Capture the cell that displays the provided text and extract its (x, y) central coordinate. 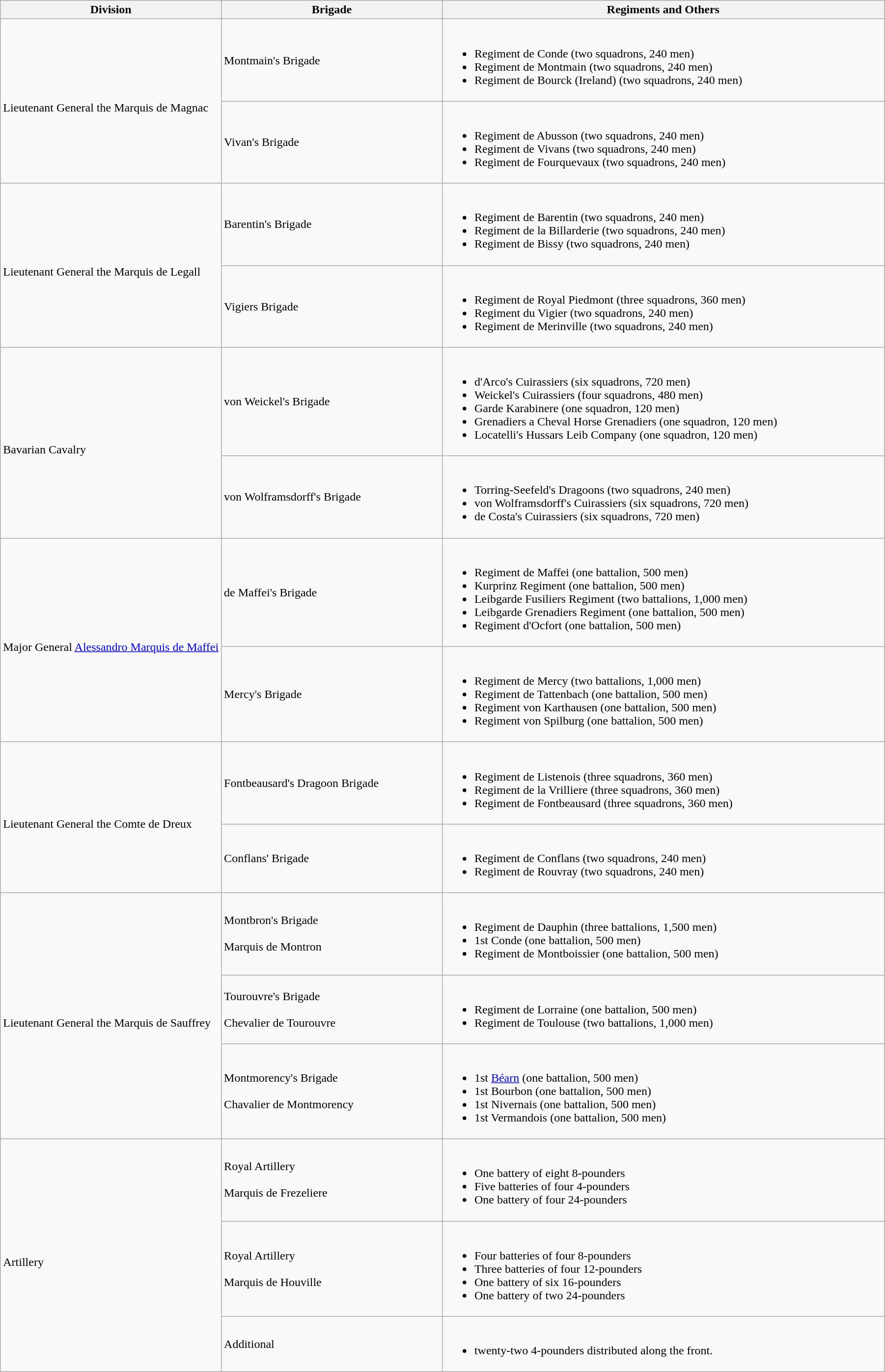
Lieutenant General the Comte de Dreux (111, 817)
Regiment de Royal Piedmont (three squadrons, 360 men)Regiment du Vigier (two squadrons, 240 men)Regiment de Merinville (two squadrons, 240 men) (663, 307)
Additional (332, 1344)
Montmain's Brigade (332, 60)
Vigiers Brigade (332, 307)
Regiment de Dauphin (three battalions, 1,500 men)1st Conde (one battalion, 500 men)Regiment de Montboissier (one battalion, 500 men) (663, 933)
Montmorency's Brigade Chavalier de Montmorency (332, 1092)
Fontbeausard's Dragoon Brigade (332, 783)
Lieutenant General the Marquis de Legall (111, 265)
Royal Artillery Marquis de Frezeliere (332, 1180)
Regiment de Barentin (two squadrons, 240 men)Regiment de la Billarderie (two squadrons, 240 men)Regiment de Bissy (two squadrons, 240 men) (663, 224)
Regiment de Lorraine (one battalion, 500 men)Regiment de Toulouse (two battalions, 1,000 men) (663, 1009)
Mercy's Brigade (332, 694)
Tourouvre's Brigade Chevalier de Tourouvre (332, 1009)
Lieutenant General the Marquis de Sauffrey (111, 1016)
von Wolframsdorff's Brigade (332, 497)
von Weickel's Brigade (332, 402)
One battery of eight 8-poundersFive batteries of four 4-poundersOne battery of four 24-pounders (663, 1180)
Regiment de Conde (two squadrons, 240 men)Regiment de Montmain (two squadrons, 240 men)Regiment de Bourck (Ireland) (two squadrons, 240 men) (663, 60)
Lieutenant General the Marquis de Magnac (111, 101)
Regiment de Abusson (two squadrons, 240 men)Regiment de Vivans (two squadrons, 240 men)Regiment de Fourquevaux (two squadrons, 240 men) (663, 142)
Major General Alessandro Marquis de Maffei (111, 640)
Brigade (332, 10)
twenty-two 4-pounders distributed along the front. (663, 1344)
Barentin's Brigade (332, 224)
Royal Artillery Marquis de Houville (332, 1269)
Artillery (111, 1256)
Montbron's Brigade Marquis de Montron (332, 933)
Regiment de Conflans (two squadrons, 240 men)Regiment de Rouvray (two squadrons, 240 men) (663, 858)
Regiments and Others (663, 10)
Vivan's Brigade (332, 142)
1st Béarn (one battalion, 500 men)1st Bourbon (one battalion, 500 men)1st Nivernais (one battalion, 500 men)1st Vermandois (one battalion, 500 men) (663, 1092)
Division (111, 10)
de Maffei's Brigade (332, 592)
Bavarian Cavalry (111, 443)
Conflans' Brigade (332, 858)
Four batteries of four 8-poundersThree batteries of four 12-poundersOne battery of six 16-poundersOne battery of two 24-pounders (663, 1269)
